Output the (X, Y) coordinate of the center of the cell containing the given text.  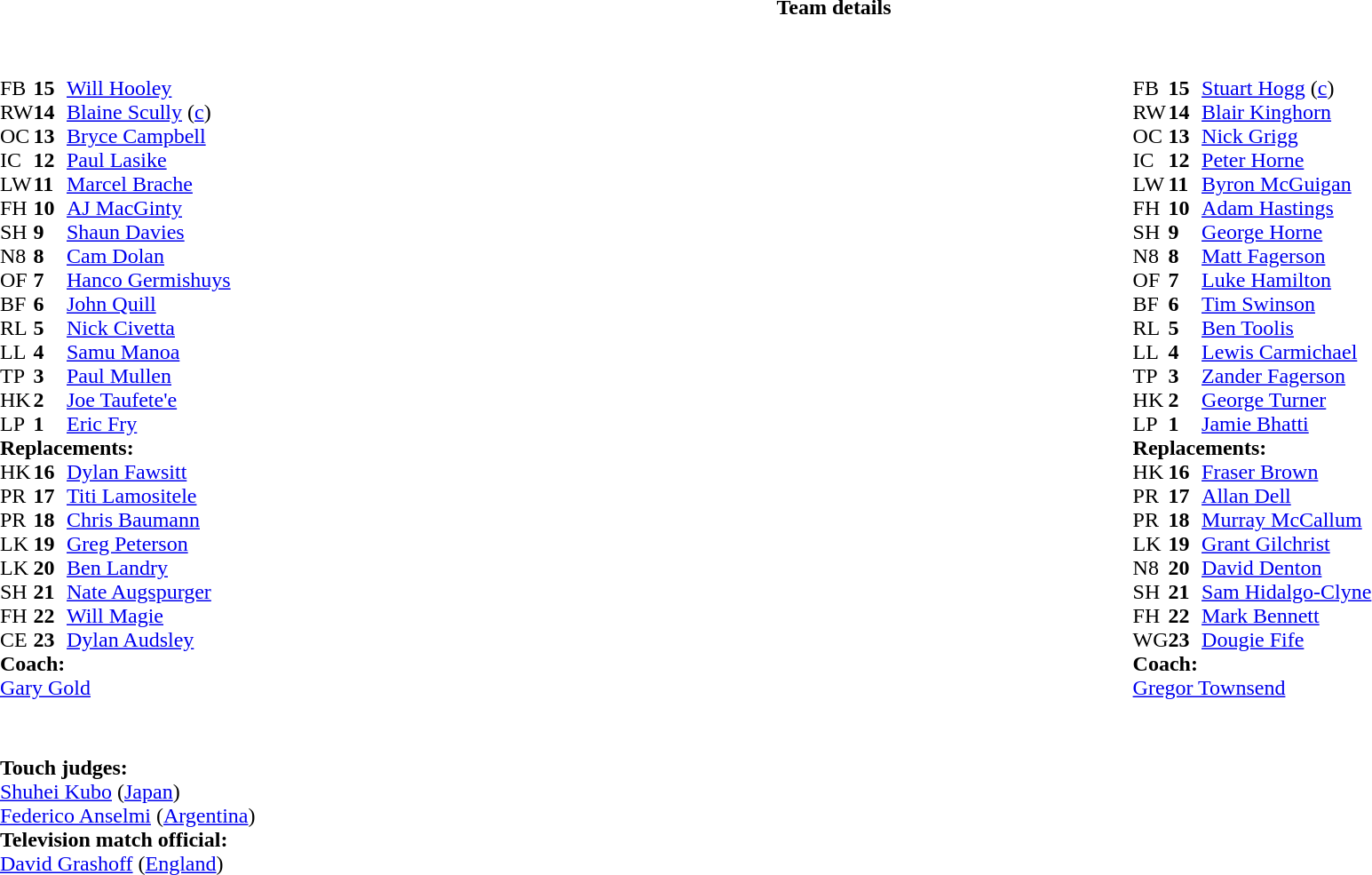
Hanco Germishuys (149, 281)
Luke Hamilton (1286, 281)
David Denton (1286, 569)
Blair Kinghorn (1286, 112)
Gary Gold (115, 688)
Marcel Brache (149, 185)
Gregor Townsend (1252, 688)
Blaine Scully (c) (149, 112)
Ben Toolis (1286, 329)
Nick Civetta (149, 329)
Greg Peterson (149, 544)
WG (1151, 640)
Zander Fagerson (1286, 377)
Nick Grigg (1286, 137)
George Horne (1286, 233)
Dylan Audsley (149, 640)
AJ MacGinty (149, 208)
Fraser Brown (1286, 473)
Joe Taufete'e (149, 400)
Lewis Carmichael (1286, 352)
Sam Hidalgo-Clyne (1286, 592)
Dylan Fawsitt (149, 473)
Titi Lamositele (149, 496)
Peter Horne (1286, 160)
CE (17, 640)
Adam Hastings (1286, 208)
Byron McGuigan (1286, 185)
Nate Augspurger (149, 592)
Bryce Campbell (149, 137)
George Turner (1286, 400)
Dougie Fife (1286, 640)
Tim Swinson (1286, 304)
Cam Dolan (149, 256)
Paul Lasike (149, 160)
Allan Dell (1286, 496)
Samu Manoa (149, 352)
Eric Fry (149, 425)
Paul Mullen (149, 377)
Will Magie (149, 616)
Chris Baumann (149, 521)
John Quill (149, 304)
Stuart Hogg (c) (1286, 89)
Will Hooley (149, 89)
Shaun Davies (149, 233)
Jamie Bhatti (1286, 425)
Mark Bennett (1286, 616)
Grant Gilchrist (1286, 544)
Matt Fagerson (1286, 256)
Murray McCallum (1286, 521)
Ben Landry (149, 569)
